Determine the [X, Y] coordinate at the center of the cell enclosing the given text.  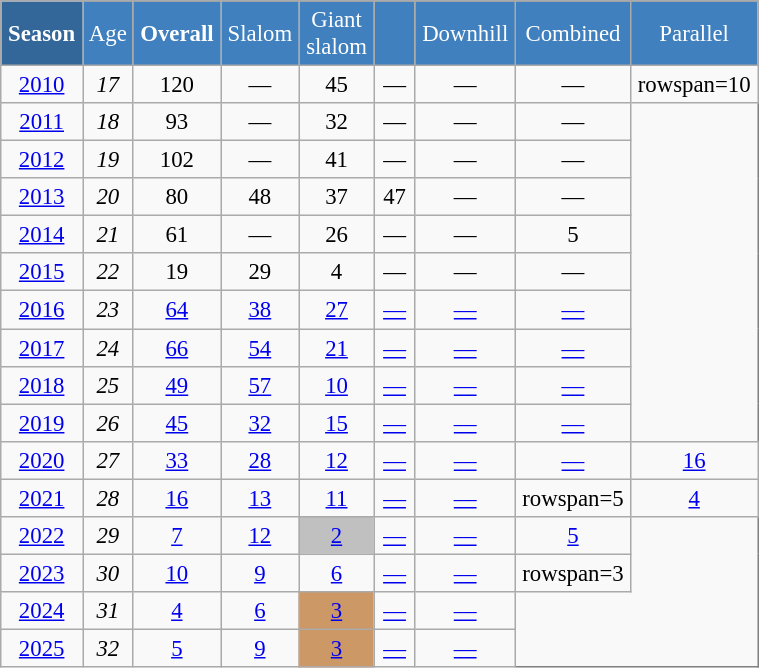
Season [42, 34]
2015 [42, 273]
7 [176, 536]
54 [260, 348]
80 [176, 197]
93 [176, 122]
49 [176, 385]
22 [108, 273]
2019 [42, 423]
64 [176, 310]
17 [108, 85]
Age [108, 34]
20 [108, 197]
2010 [42, 85]
2011 [42, 122]
47 [394, 197]
Giantslalom [336, 34]
Downhill [465, 34]
11 [336, 498]
15 [336, 423]
2013 [42, 197]
2023 [42, 573]
66 [176, 348]
Parallel [694, 34]
37 [336, 197]
2012 [42, 160]
23 [108, 310]
2021 [42, 498]
102 [176, 160]
2014 [42, 235]
rowspan=5 [572, 498]
33 [176, 460]
120 [176, 85]
Combined [572, 34]
18 [108, 122]
2022 [42, 536]
rowspan=10 [694, 85]
2 [336, 536]
2016 [42, 310]
41 [336, 160]
rowspan=3 [572, 573]
38 [260, 310]
30 [108, 573]
48 [260, 197]
2017 [42, 348]
25 [108, 385]
2024 [42, 611]
57 [260, 385]
61 [176, 235]
31 [108, 611]
Overall [176, 34]
Slalom [260, 34]
24 [108, 348]
2018 [42, 385]
13 [260, 498]
2025 [42, 648]
2020 [42, 460]
